Find where the given text appears and provide that cell's center as (X, Y) coordinate. 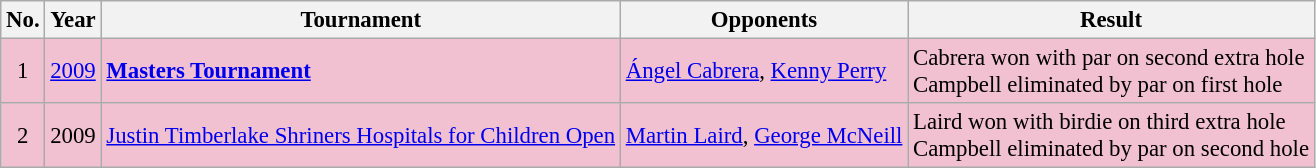
Masters Tournament (360, 72)
No. (23, 20)
Tournament (360, 20)
1 (23, 72)
Result (1112, 20)
Ángel Cabrera, Kenny Perry (764, 72)
Cabrera won with par on second extra holeCampbell eliminated by par on first hole (1112, 72)
Laird won with birdie on third extra holeCampbell eliminated by par on second hole (1112, 136)
Justin Timberlake Shriners Hospitals for Children Open (360, 136)
Year (73, 20)
Martin Laird, George McNeill (764, 136)
2 (23, 136)
Opponents (764, 20)
